Locate the cell with the specified text and output its [x, y] center coordinate. 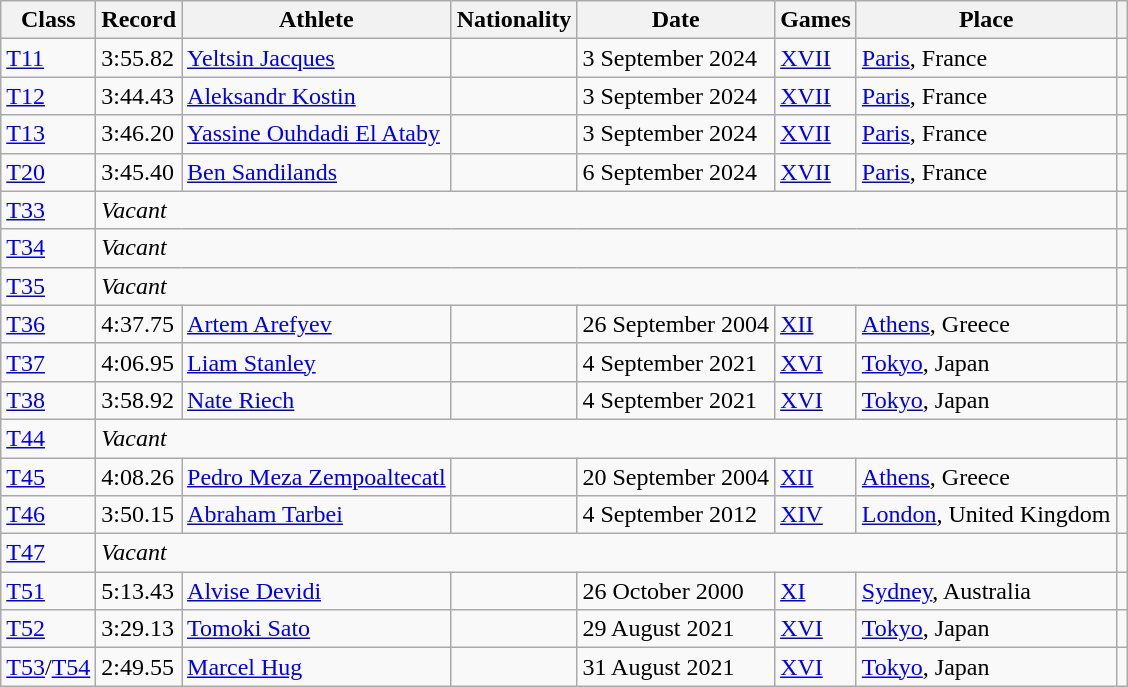
Class [48, 20]
3:58.92 [139, 400]
Date [676, 20]
6 September 2024 [676, 172]
Nate Riech [317, 400]
Artem Arefyev [317, 324]
4 September 2012 [676, 515]
T47 [48, 553]
31 August 2021 [676, 667]
2:49.55 [139, 667]
Nationality [514, 20]
Tomoki Sato [317, 629]
3:46.20 [139, 134]
3:45.40 [139, 172]
4:06.95 [139, 362]
Liam Stanley [317, 362]
Record [139, 20]
Marcel Hug [317, 667]
3:55.82 [139, 58]
Abraham Tarbei [317, 515]
20 September 2004 [676, 477]
3:29.13 [139, 629]
T11 [48, 58]
T37 [48, 362]
Yeltsin Jacques [317, 58]
26 September 2004 [676, 324]
Alvise Devidi [317, 591]
T12 [48, 96]
4:08.26 [139, 477]
T20 [48, 172]
3:44.43 [139, 96]
T45 [48, 477]
T33 [48, 210]
T53/T54 [48, 667]
T46 [48, 515]
T52 [48, 629]
T38 [48, 400]
Games [816, 20]
3:50.15 [139, 515]
Ben Sandilands [317, 172]
London, United Kingdom [986, 515]
T13 [48, 134]
Aleksandr Kostin [317, 96]
XI [816, 591]
XIV [816, 515]
Place [986, 20]
Yassine Ouhdadi El Ataby [317, 134]
5:13.43 [139, 591]
T36 [48, 324]
T35 [48, 286]
Pedro Meza Zempoaltecatl [317, 477]
T51 [48, 591]
29 August 2021 [676, 629]
T44 [48, 438]
Athlete [317, 20]
4:37.75 [139, 324]
T34 [48, 248]
Sydney, Australia [986, 591]
26 October 2000 [676, 591]
